Identify which cell holds the provided text, then report its [X, Y] central coordinate. 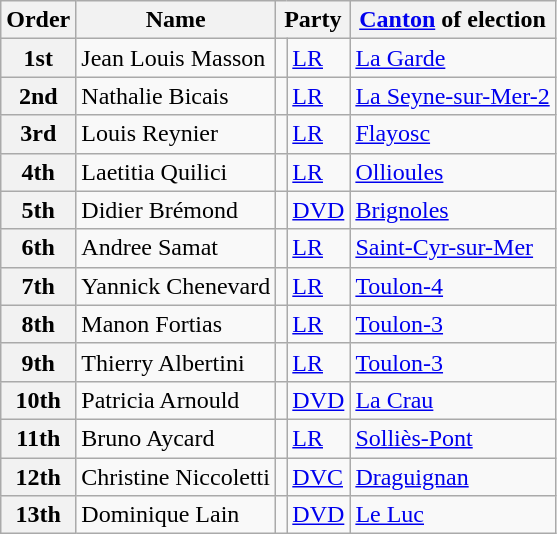
9th [38, 362]
2nd [38, 96]
8th [38, 324]
Flayosc [452, 134]
Christine Niccoletti [176, 477]
10th [38, 400]
5th [38, 210]
4th [38, 172]
1st [38, 58]
Patricia Arnould [176, 400]
Nathalie Bicais [176, 96]
7th [38, 286]
Solliès-Pont [452, 438]
11th [38, 438]
Le Luc [452, 515]
13th [38, 515]
6th [38, 248]
Order [38, 20]
Name [176, 20]
La Seyne-sur-Mer-2 [452, 96]
Draguignan [452, 477]
Manon Fortias [176, 324]
Jean Louis Masson [176, 58]
Louis Reynier [176, 134]
Yannick Chenevard [176, 286]
12th [38, 477]
Didier Brémond [176, 210]
Laetitia Quilici [176, 172]
La Garde [452, 58]
DVC [318, 477]
Saint-Cyr-sur-Mer [452, 248]
3rd [38, 134]
Toulon-4 [452, 286]
Dominique Lain [176, 515]
Andree Samat [176, 248]
Party [313, 20]
Brignoles [452, 210]
Bruno Aycard [176, 438]
La Crau [452, 400]
Canton of election [452, 20]
Thierry Albertini [176, 362]
Ollioules [452, 172]
